Output the [X, Y] coordinate of the center of the cell containing the given text.  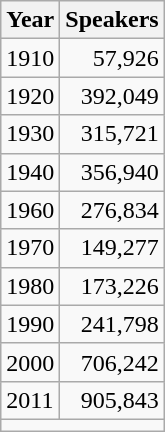
706,242 [112, 362]
57,926 [112, 58]
1970 [30, 248]
149,277 [112, 248]
1990 [30, 324]
2000 [30, 362]
1930 [30, 134]
1910 [30, 58]
905,843 [112, 400]
315,721 [112, 134]
2011 [30, 400]
173,226 [112, 286]
392,049 [112, 96]
356,940 [112, 172]
1940 [30, 172]
Year [30, 20]
241,798 [112, 324]
Speakers [112, 20]
1920 [30, 96]
1980 [30, 286]
1960 [30, 210]
276,834 [112, 210]
